Detect which cell encompasses the target text, then output its (x, y) center coordinate. 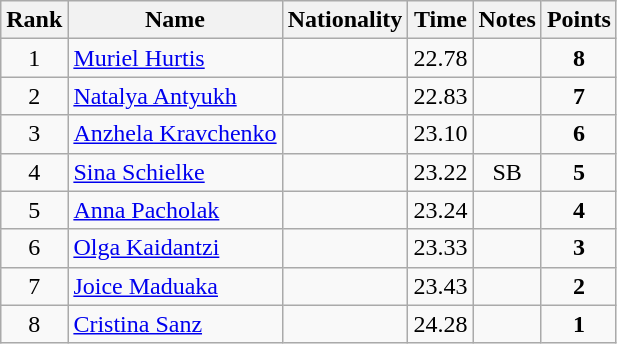
23.43 (440, 286)
23.24 (440, 210)
Time (440, 20)
23.22 (440, 172)
Anzhela Kravchenko (175, 134)
Sina Schielke (175, 172)
Joice Maduaka (175, 286)
SB (507, 172)
Name (175, 20)
24.28 (440, 324)
Points (578, 20)
22.83 (440, 96)
23.33 (440, 248)
Cristina Sanz (175, 324)
Anna Pacholak (175, 210)
23.10 (440, 134)
Muriel Hurtis (175, 58)
Rank (34, 20)
Notes (507, 20)
Olga Kaidantzi (175, 248)
Natalya Antyukh (175, 96)
22.78 (440, 58)
Nationality (345, 20)
